Scan for the cell matching the given text and deliver its [X, Y] coordinate at center. 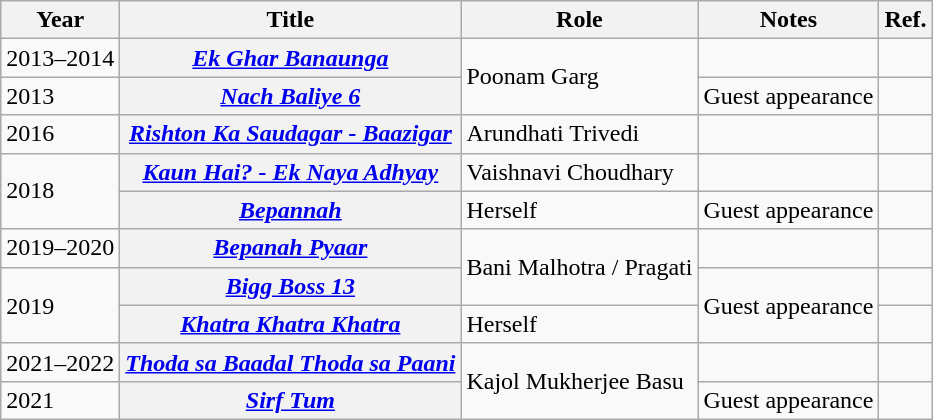
2021–2022 [60, 362]
Role [580, 20]
Ref. [906, 20]
2019 [60, 305]
2016 [60, 134]
Bepanah Pyaar [290, 248]
Bepannah [290, 210]
2018 [60, 191]
Bani Malhotra / Pragati [580, 267]
Kaun Hai? - Ek Naya Adhyay [290, 172]
2021 [60, 400]
2013–2014 [60, 58]
Title [290, 20]
Nach Baliye 6 [290, 96]
Poonam Garg [580, 77]
Ek Ghar Banaunga [290, 58]
Bigg Boss 13 [290, 286]
Khatra Khatra Khatra [290, 324]
Arundhati Trivedi [580, 134]
Vaishnavi Choudhary [580, 172]
Notes [788, 20]
2019–2020 [60, 248]
Sirf Tum [290, 400]
Thoda sa Baadal Thoda sa Paani [290, 362]
Kajol Mukherjee Basu [580, 381]
Rishton Ka Saudagar - Baazigar [290, 134]
Year [60, 20]
2013 [60, 96]
